Extract the (X, Y) coordinate from the center of the cell holding the provided text.  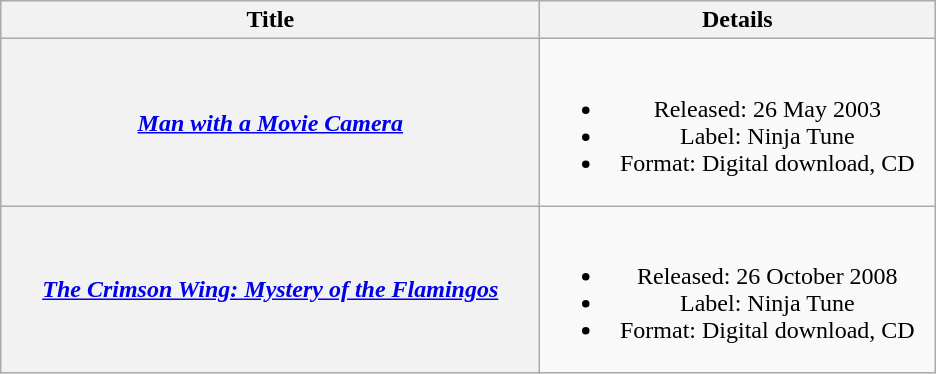
The Crimson Wing: Mystery of the Flamingos (270, 290)
Released: 26 October 2008Label: Ninja TuneFormat: Digital download, CD (738, 290)
Details (738, 20)
Released: 26 May 2003Label: Ninja TuneFormat: Digital download, CD (738, 122)
Title (270, 20)
Man with a Movie Camera (270, 122)
